Locate the cell with the specified text and output its [X, Y] center coordinate. 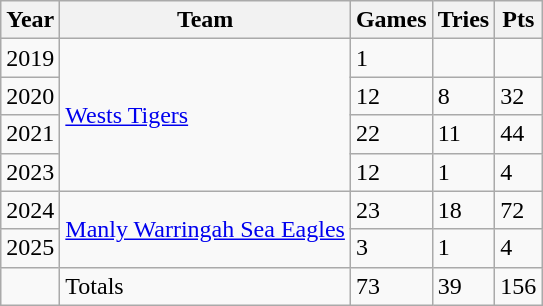
18 [464, 210]
Team [206, 20]
11 [464, 134]
2025 [30, 248]
2019 [30, 58]
Pts [518, 20]
Totals [206, 286]
39 [464, 286]
Tries [464, 20]
Manly Warringah Sea Eagles [206, 229]
23 [391, 210]
2020 [30, 96]
3 [391, 248]
73 [391, 286]
2023 [30, 172]
2024 [30, 210]
Wests Tigers [206, 115]
44 [518, 134]
8 [464, 96]
Year [30, 20]
Games [391, 20]
2021 [30, 134]
156 [518, 286]
22 [391, 134]
72 [518, 210]
32 [518, 96]
